Capture the cell that displays the provided text and extract its [x, y] central coordinate. 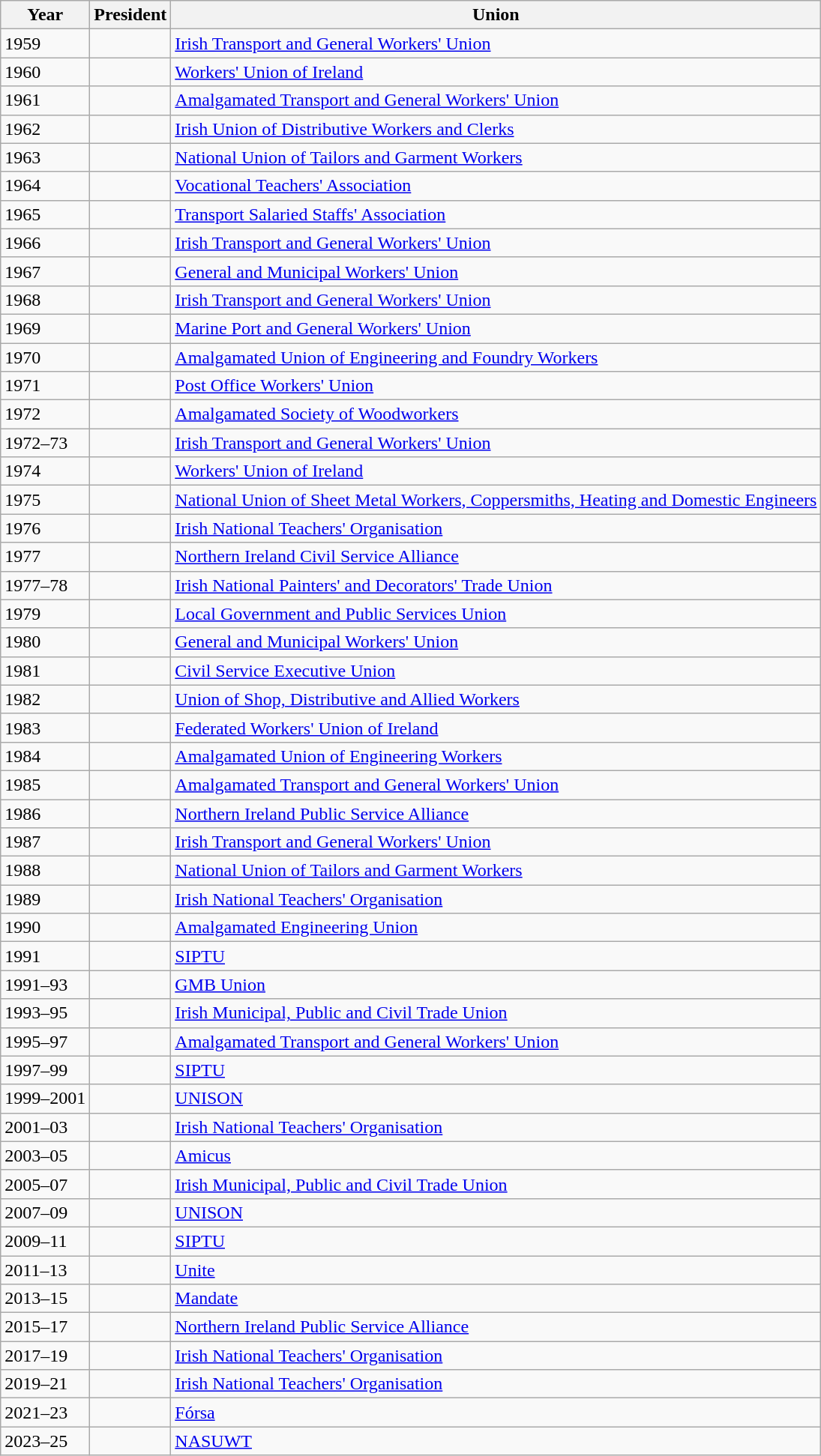
Federated Workers' Union of Ireland [496, 728]
2017–19 [45, 1356]
Union of Shop, Distributive and Allied Workers [496, 699]
Union [496, 15]
1961 [45, 100]
1976 [45, 528]
1964 [45, 186]
Year [45, 15]
1991 [45, 956]
National Union of Sheet Metal Workers, Coppersmiths, Heating and Domestic Engineers [496, 500]
2013–15 [45, 1299]
2019–21 [45, 1384]
1999–2001 [45, 1099]
1966 [45, 243]
1988 [45, 871]
Amalgamated Union of Engineering Workers [496, 756]
Mandate [496, 1299]
1959 [45, 43]
1972 [45, 414]
1985 [45, 785]
Transport Salaried Staffs' Association [496, 214]
Irish National Painters' and Decorators' Trade Union [496, 585]
Amalgamated Union of Engineering and Foundry Workers [496, 357]
1986 [45, 813]
1981 [45, 671]
1960 [45, 72]
Amicus [496, 1156]
Northern Ireland Civil Service Alliance [496, 557]
1963 [45, 157]
2001–03 [45, 1127]
1975 [45, 500]
1962 [45, 129]
1993–95 [45, 1013]
Civil Service Executive Union [496, 671]
2009–11 [45, 1241]
1995–97 [45, 1042]
1970 [45, 357]
Post Office Workers' Union [496, 386]
Amalgamated Engineering Union [496, 928]
1977–78 [45, 585]
2011–13 [45, 1270]
GMB Union [496, 985]
Vocational Teachers' Association [496, 186]
2007–09 [45, 1212]
1968 [45, 300]
2015–17 [45, 1327]
1977 [45, 557]
1987 [45, 842]
1982 [45, 699]
Irish Union of Distributive Workers and Clerks [496, 129]
1979 [45, 614]
2023–25 [45, 1441]
1974 [45, 471]
1983 [45, 728]
Amalgamated Society of Woodworkers [496, 414]
1971 [45, 386]
1991–93 [45, 985]
1972–73 [45, 443]
1969 [45, 328]
NASUWT [496, 1441]
2021–23 [45, 1413]
1997–99 [45, 1070]
1980 [45, 642]
Marine Port and General Workers' Union [496, 328]
Fórsa [496, 1413]
1984 [45, 756]
1965 [45, 214]
1967 [45, 271]
2005–07 [45, 1184]
Local Government and Public Services Union [496, 614]
1990 [45, 928]
1989 [45, 899]
President [130, 15]
Unite [496, 1270]
2003–05 [45, 1156]
